Find where the given text appears and provide that cell's center as [x, y] coordinate. 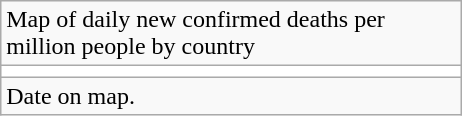
Map of daily new confirmed deaths per million people by country [232, 34]
Date on map. [232, 96]
